Provide the [x, y] coordinate of the cell's center where the given text is located.  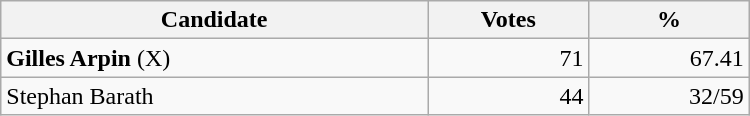
44 [508, 96]
Votes [508, 20]
67.41 [669, 58]
Gilles Arpin (X) [214, 58]
Candidate [214, 20]
Stephan Barath [214, 96]
32/59 [669, 96]
71 [508, 58]
% [669, 20]
